Output the (x, y) coordinate of the center of the cell containing the given text.  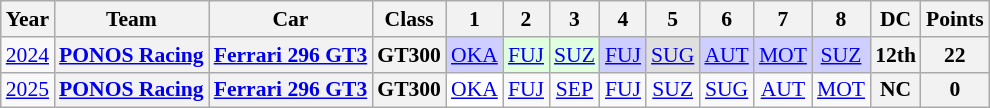
DC (896, 19)
SEP (574, 90)
3 (574, 19)
NC (896, 90)
1 (474, 19)
2025 (28, 90)
0 (955, 90)
8 (841, 19)
7 (783, 19)
12th (896, 55)
Team (132, 19)
Car (291, 19)
5 (672, 19)
2024 (28, 55)
Points (955, 19)
22 (955, 55)
Year (28, 19)
2 (526, 19)
6 (726, 19)
Class (409, 19)
4 (623, 19)
